Search for the cell housing the specified text and yield its [x, y] center coordinate. 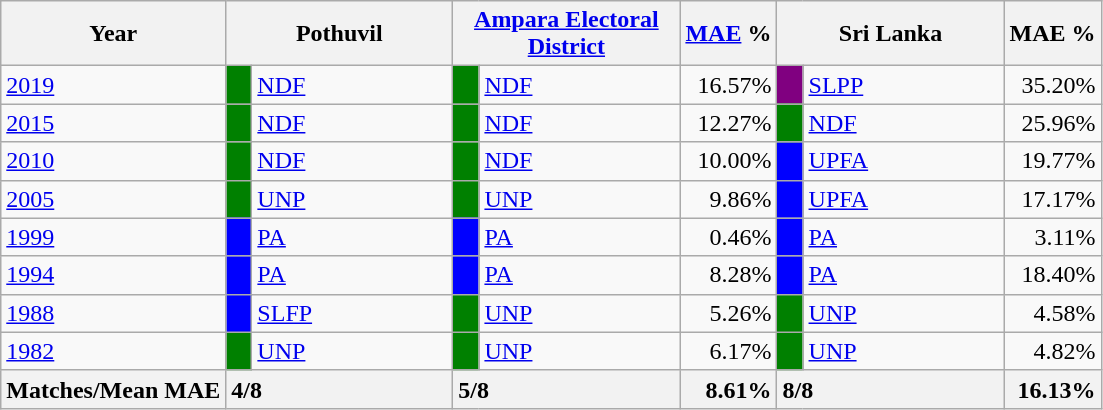
Pothuvil [340, 34]
12.27% [728, 123]
8.61% [728, 389]
Year [114, 34]
16.57% [728, 85]
Ampara Electoral District [566, 34]
5/8 [566, 389]
8/8 [890, 389]
1994 [114, 275]
5.26% [728, 313]
16.13% [1052, 389]
4.58% [1052, 313]
1982 [114, 351]
Sri Lanka [890, 34]
8.28% [728, 275]
4.82% [1052, 351]
3.11% [1052, 237]
1999 [114, 237]
0.46% [728, 237]
4/8 [340, 389]
1988 [114, 313]
25.96% [1052, 123]
2015 [114, 123]
SLFP [352, 313]
35.20% [1052, 85]
18.40% [1052, 275]
2019 [114, 85]
2010 [114, 161]
SLPP [904, 85]
17.17% [1052, 199]
Matches/Mean MAE [114, 389]
2005 [114, 199]
19.77% [1052, 161]
10.00% [728, 161]
9.86% [728, 199]
6.17% [728, 351]
